From the cell containing the given text, extract its center point as [X, Y] coordinate. 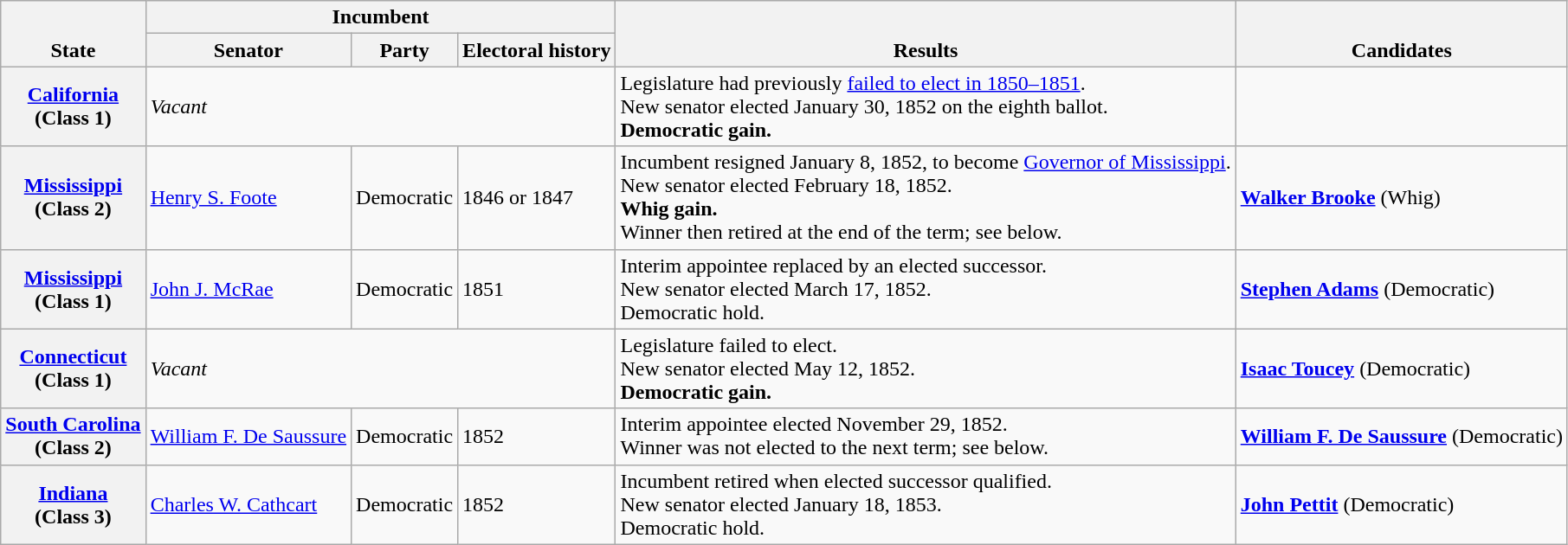
Walker Brooke (Whig) [1401, 197]
Party [405, 50]
1851 [537, 289]
Mississippi(Class 2) [73, 197]
Legislature failed to elect.New senator elected May 12, 1852.Democratic gain. [926, 369]
Charles W. Cathcart [248, 504]
John J. McRae [248, 289]
Stephen Adams (Democratic) [1401, 289]
1846 or 1847 [537, 197]
State [73, 34]
Interim appointee elected November 29, 1852.Winner was not elected to the next term; see below. [926, 436]
William F. De Saussure (Democratic) [1401, 436]
Senator [248, 50]
Legislature had previously failed to elect in 1850–1851.New senator elected January 30, 1852 on the eighth ballot.Democratic gain. [926, 106]
William F. De Saussure [248, 436]
Incumbent retired when elected successor qualified.New senator elected January 18, 1853.Democratic hold. [926, 504]
Electoral history [537, 50]
Interim appointee replaced by an elected successor.New senator elected March 17, 1852.Democratic hold. [926, 289]
Indiana(Class 3) [73, 504]
Mississippi(Class 1) [73, 289]
South Carolina(Class 2) [73, 436]
Connecticut(Class 1) [73, 369]
John Pettit (Democratic) [1401, 504]
Results [926, 34]
Incumbent [381, 17]
Isaac Toucey (Democratic) [1401, 369]
Henry S. Foote [248, 197]
California(Class 1) [73, 106]
Candidates [1401, 34]
